Search for the cell housing the specified text and yield its (X, Y) center coordinate. 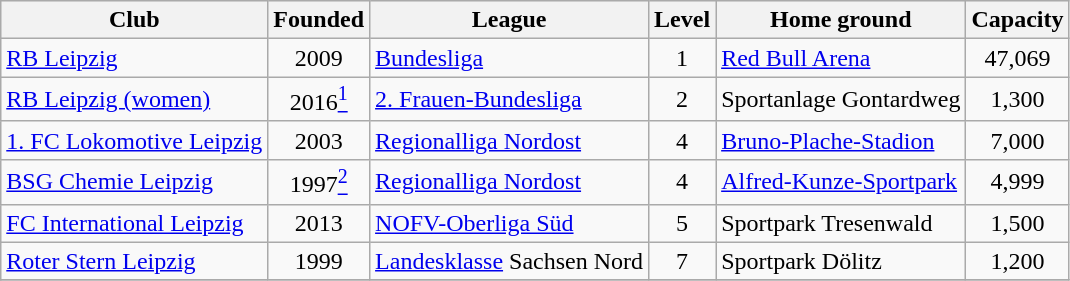
2013 (319, 223)
20161 (319, 100)
1999 (319, 261)
Sportanlage Gontardweg (841, 100)
4,999 (1018, 182)
1,300 (1018, 100)
7 (682, 261)
Home ground (841, 20)
2003 (319, 140)
7,000 (1018, 140)
2. Frauen-Bundesliga (510, 100)
1,200 (1018, 261)
Bundesliga (510, 58)
1. FC Lokomotive Leipzig (134, 140)
5 (682, 223)
Capacity (1018, 20)
Bruno-Plache-Stadion (841, 140)
RB Leipzig (134, 58)
1,500 (1018, 223)
League (510, 20)
Sportpark Dölitz (841, 261)
19972 (319, 182)
2 (682, 100)
47,069 (1018, 58)
Founded (319, 20)
RB Leipzig (women) (134, 100)
FC International Leipzig (134, 223)
NOFV-Oberliga Süd (510, 223)
2009 (319, 58)
Club (134, 20)
Level (682, 20)
Alfred-Kunze-Sportpark (841, 182)
Sportpark Tresenwald (841, 223)
Roter Stern Leipzig (134, 261)
Red Bull Arena (841, 58)
1 (682, 58)
BSG Chemie Leipzig (134, 182)
Landesklasse Sachsen Nord (510, 261)
